Return the (X, Y) coordinate for the center point of the cell that contains the specified text.  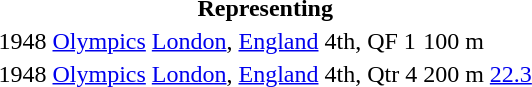
London, England (235, 41)
4th, QF 1 (371, 41)
100 m (454, 41)
Olympics (99, 41)
